Scan for the cell matching the given text and deliver its (x, y) coordinate at center. 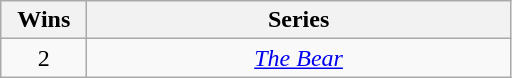
Series (299, 20)
The Bear (299, 58)
2 (44, 58)
Wins (44, 20)
